Return the (X, Y) coordinate for the center point of the cell that contains the specified text.  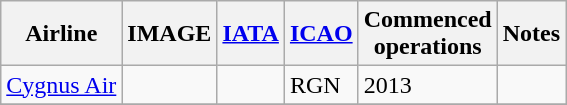
IATA (251, 34)
ICAO (321, 34)
IMAGE (170, 34)
Notes (531, 34)
Cygnus Air (62, 85)
RGN (321, 85)
Airline (62, 34)
Commencedoperations (428, 34)
2013 (428, 85)
